Provide the [x, y] coordinate of the cell's center where the given text is located.  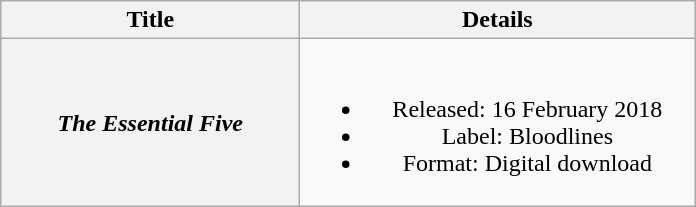
Title [150, 20]
Details [498, 20]
The Essential Five [150, 122]
Released: 16 February 2018Label: BloodlinesFormat: Digital download [498, 122]
